Locate the cell with the specified text and output its (X, Y) center coordinate. 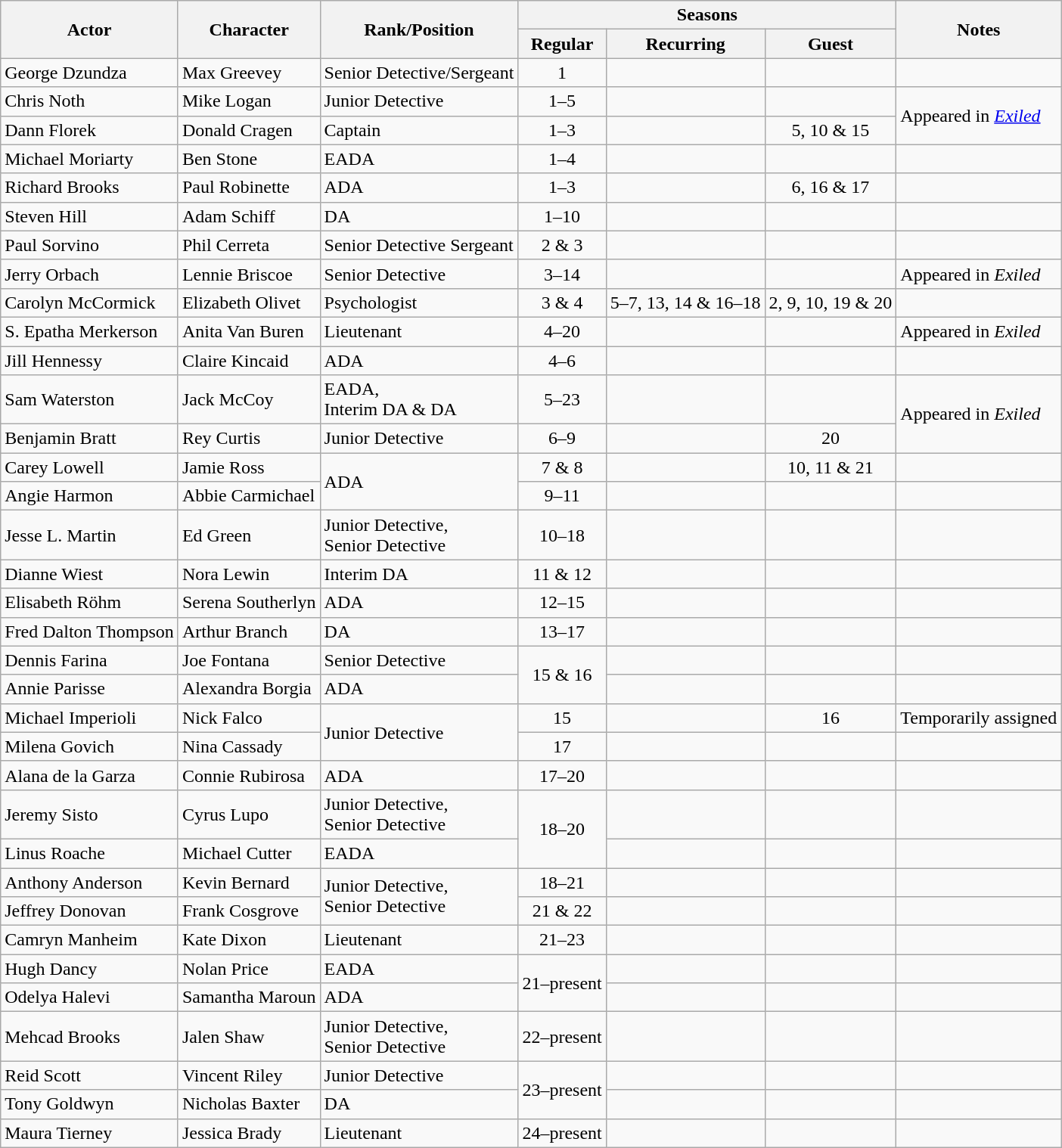
13–17 (562, 631)
Fred Dalton Thompson (89, 631)
4–6 (562, 361)
Rank/Position (419, 29)
Jeremy Sisto (89, 814)
20 (831, 439)
Nicholas Baxter (249, 1104)
Lennie Briscoe (249, 274)
Adam Schiff (249, 216)
Guest (831, 44)
Actor (89, 29)
Jack McCoy (249, 399)
10, 11 & 21 (831, 467)
Nina Cassady (249, 746)
1 (562, 73)
Michael Imperioli (89, 718)
Sam Waterston (89, 399)
Connie Rubirosa (249, 775)
Nolan Price (249, 969)
4–20 (562, 331)
2, 9, 10, 19 & 20 (831, 303)
Hugh Dancy (89, 969)
Anthony Anderson (89, 883)
Benjamin Bratt (89, 439)
17 (562, 746)
Nora Lewin (249, 574)
Serena Southerlyn (249, 603)
1–10 (562, 216)
Dennis Farina (89, 660)
Tony Goldwyn (89, 1104)
Nick Falco (249, 718)
Jesse L. Martin (89, 535)
Paul Robinette (249, 188)
5, 10 & 15 (831, 130)
Annie Parisse (89, 689)
Reid Scott (89, 1075)
Dianne Wiest (89, 574)
Jill Hennessy (89, 361)
Ed Green (249, 535)
Mike Logan (249, 101)
6, 16 & 17 (831, 188)
Mehcad Brooks (89, 1036)
Joe Fontana (249, 660)
23–present (562, 1090)
Chris Noth (89, 101)
Temporarily assigned (979, 718)
Kevin Bernard (249, 883)
24–present (562, 1133)
Senior Detective Sergeant (419, 245)
Jerry Orbach (89, 274)
Recurring (685, 44)
S. Epatha Merkerson (89, 331)
Samantha Maroun (249, 998)
Maura Tierney (89, 1133)
Psychologist (419, 303)
Regular (562, 44)
Arthur Branch (249, 631)
Jamie Ross (249, 467)
Rey Curtis (249, 439)
12–15 (562, 603)
2 & 3 (562, 245)
Notes (979, 29)
Abbie Carmichael (249, 496)
21–present (562, 983)
Max Greevey (249, 73)
Michael Cutter (249, 853)
Phil Cerreta (249, 245)
18–20 (562, 829)
Jessica Brady (249, 1133)
Angie Harmon (89, 496)
Carey Lowell (89, 467)
Vincent Riley (249, 1075)
11 & 12 (562, 574)
9–11 (562, 496)
Steven Hill (89, 216)
Cyrus Lupo (249, 814)
3–14 (562, 274)
Character (249, 29)
21 & 22 (562, 911)
Kate Dixon (249, 940)
6–9 (562, 439)
Seasons (707, 15)
Carolyn McCormick (89, 303)
Linus Roache (89, 853)
Interim DA (419, 574)
Anita Van Buren (249, 331)
Frank Cosgrove (249, 911)
15 (562, 718)
Paul Sorvino (89, 245)
Jeffrey Donovan (89, 911)
5–23 (562, 399)
1–5 (562, 101)
Dann Florek (89, 130)
Richard Brooks (89, 188)
George Dzundza (89, 73)
Claire Kincaid (249, 361)
21–23 (562, 940)
Camryn Manheim (89, 940)
EADA,Interim DA & DA (419, 399)
17–20 (562, 775)
1–4 (562, 159)
Odelya Halevi (89, 998)
Elisabeth Röhm (89, 603)
3 & 4 (562, 303)
10–18 (562, 535)
Alexandra Borgia (249, 689)
7 & 8 (562, 467)
Jalen Shaw (249, 1036)
Alana de la Garza (89, 775)
18–21 (562, 883)
Donald Cragen (249, 130)
Ben Stone (249, 159)
5–7, 13, 14 & 16–18 (685, 303)
22–present (562, 1036)
Senior Detective/Sergeant (419, 73)
15 & 16 (562, 675)
Michael Moriarty (89, 159)
Elizabeth Olivet (249, 303)
Captain (419, 130)
Milena Govich (89, 746)
16 (831, 718)
